Determine the (x, y) coordinate at the center of the cell enclosing the given text.  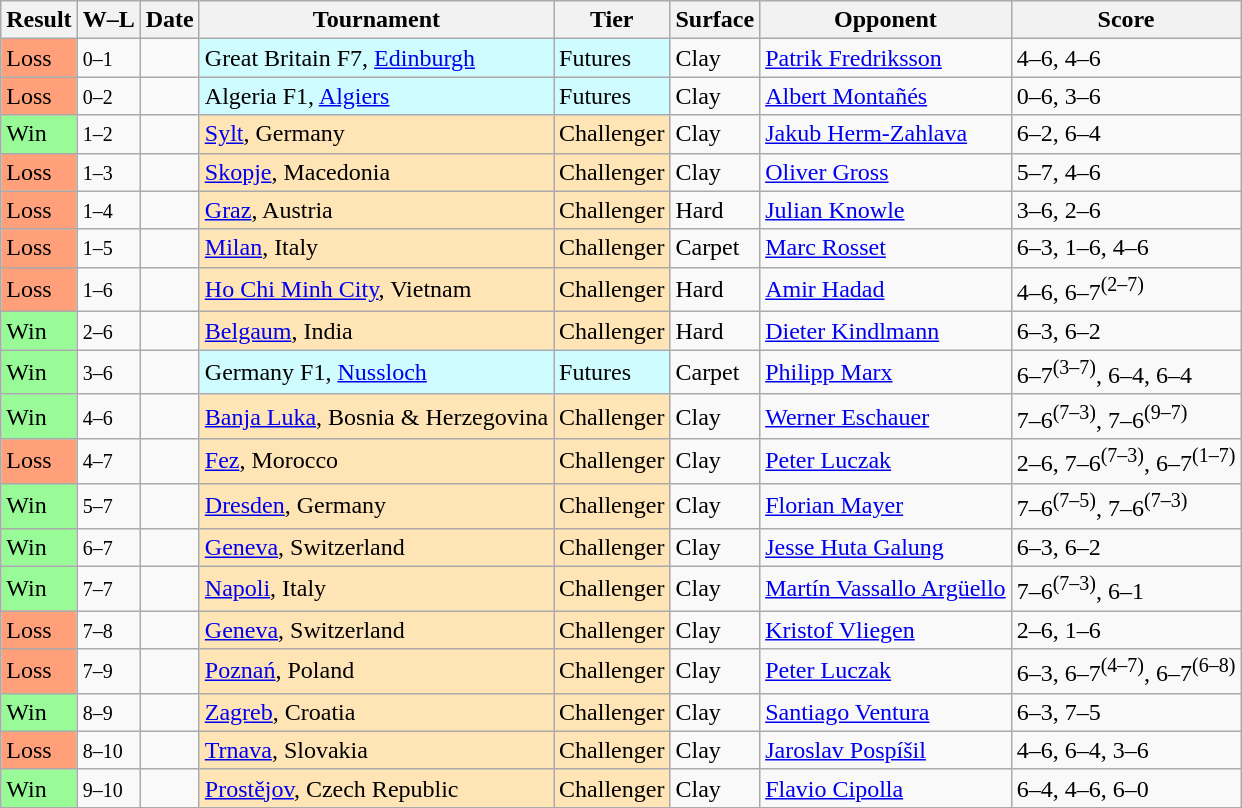
Flavio Cipolla (886, 788)
0–2 (108, 96)
8–9 (108, 712)
Philipp Marx (886, 372)
Dresden, Germany (376, 506)
Albert Montañés (886, 96)
Kristof Vliegen (886, 630)
Jakub Herm-Zahlava (886, 134)
4–6, 4–6 (1126, 58)
7–9 (108, 672)
Poznań, Poland (376, 672)
Martín Vassallo Argüello (886, 588)
Great Britain F7, Edinburgh (376, 58)
7–7 (108, 588)
Opponent (886, 20)
2–6, 7–6(7–3), 6–7(1–7) (1126, 462)
Florian Mayer (886, 506)
Banja Luka, Bosnia & Herzegovina (376, 416)
6–3, 6–7(4–7), 6–7(6–8) (1126, 672)
Tournament (376, 20)
2–6 (108, 331)
9–10 (108, 788)
1–2 (108, 134)
Fez, Morocco (376, 462)
6–3, 7–5 (1126, 712)
Skopje, Macedonia (376, 172)
Oliver Gross (886, 172)
Julian Knowle (886, 210)
6–7 (108, 547)
0–1 (108, 58)
W–L (108, 20)
5–7, 4–6 (1126, 172)
Algeria F1, Algiers (376, 96)
Patrik Fredriksson (886, 58)
Graz, Austria (376, 210)
4–6 (108, 416)
Dieter Kindlmann (886, 331)
6–2, 6–4 (1126, 134)
Tier (612, 20)
7–8 (108, 630)
4–7 (108, 462)
1–3 (108, 172)
Germany F1, Nussloch (376, 372)
Jaroslav Pospíšil (886, 750)
8–10 (108, 750)
6–3, 1–6, 4–6 (1126, 248)
Ho Chi Minh City, Vietnam (376, 290)
Jesse Huta Galung (886, 547)
7–6(7–5), 7–6(7–3) (1126, 506)
Surface (715, 20)
Amir Hadad (886, 290)
Prostějov, Czech Republic (376, 788)
Napoli, Italy (376, 588)
Werner Eschauer (886, 416)
Santiago Ventura (886, 712)
5–7 (108, 506)
2–6, 1–6 (1126, 630)
Zagreb, Croatia (376, 712)
Date (170, 20)
Marc Rosset (886, 248)
Belgaum, India (376, 331)
4–6, 6–4, 3–6 (1126, 750)
3–6 (108, 372)
Score (1126, 20)
0–6, 3–6 (1126, 96)
6–4, 4–6, 6–0 (1126, 788)
Milan, Italy (376, 248)
3–6, 2–6 (1126, 210)
1–6 (108, 290)
1–5 (108, 248)
7–6(7–3), 7–6(9–7) (1126, 416)
7–6(7–3), 6–1 (1126, 588)
4–6, 6–7(2–7) (1126, 290)
Sylt, Germany (376, 134)
6–7(3–7), 6–4, 6–4 (1126, 372)
Result (39, 20)
Trnava, Slovakia (376, 750)
1–4 (108, 210)
